Output the [x, y] coordinate of the center of the cell containing the given text.  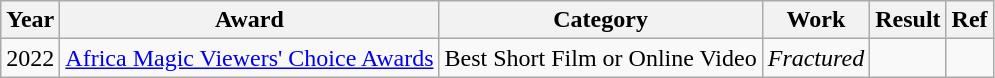
Work [816, 20]
Best Short Film or Online Video [600, 58]
Africa Magic Viewers' Choice Awards [250, 58]
Award [250, 20]
Category [600, 20]
Ref [970, 20]
Result [908, 20]
Fractured [816, 58]
Year [30, 20]
2022 [30, 58]
